Return [x, y] of the center of cell containing provided text 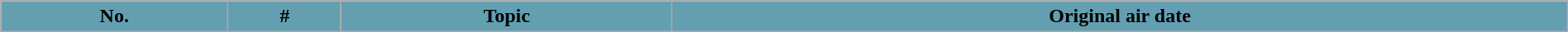
Original air date [1120, 16]
No. [114, 16]
Topic [506, 16]
# [284, 16]
